Extract the [x, y] coordinate from the center of the cell holding the provided text.  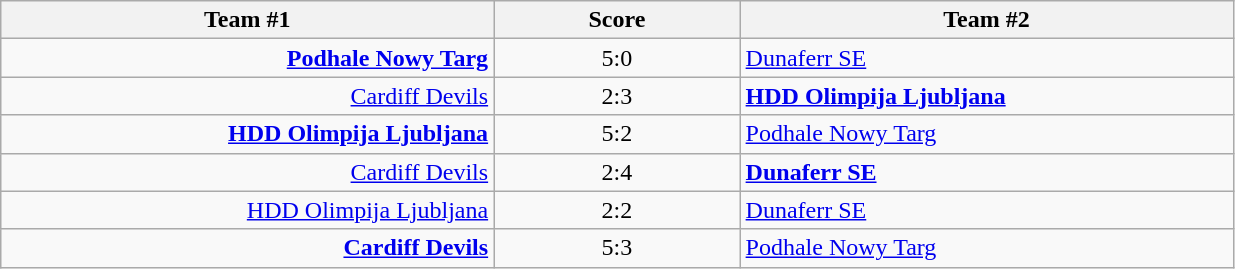
Team #1 [248, 20]
5:0 [617, 58]
Score [617, 20]
2:2 [617, 210]
Team #2 [986, 20]
2:3 [617, 96]
5:3 [617, 248]
5:2 [617, 134]
2:4 [617, 172]
